Identify which cell holds the provided text, then report its (X, Y) central coordinate. 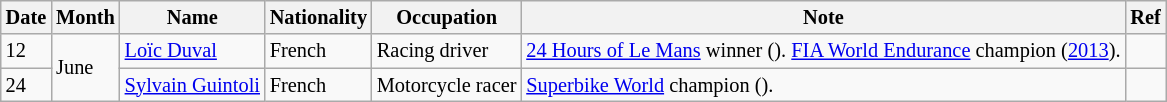
24 (26, 85)
Sylvain Guintoli (192, 85)
Superbike World champion (). (823, 85)
Loïc Duval (192, 51)
12 (26, 51)
Nationality (318, 17)
Racing driver (446, 51)
Motorcycle racer (446, 85)
Occupation (446, 17)
Ref (1145, 17)
Name (192, 17)
24 Hours of Le Mans winner (). FIA World Endurance champion (2013). (823, 51)
Note (823, 17)
June (86, 68)
Date (26, 17)
Month (86, 17)
